Locate the cell with the specified text and output its (x, y) center coordinate. 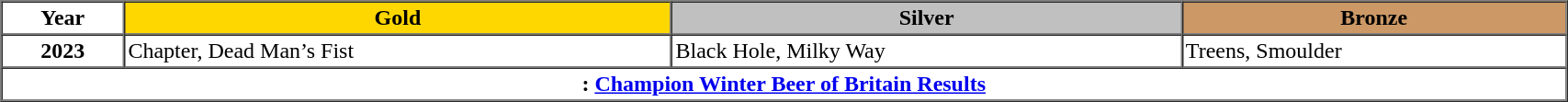
Treens, Smoulder (1374, 51)
Bronze (1374, 18)
: Champion Winter Beer of Britain Results (784, 85)
Chapter, Dead Man’s Fist (398, 51)
Silver (926, 18)
Year (62, 18)
Gold (398, 18)
Black Hole, Milky Way (926, 51)
2023 (62, 51)
